Locate the cell with the specified text and output its (X, Y) center coordinate. 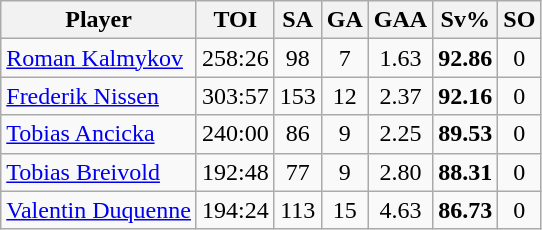
194:24 (235, 210)
Frederik Nissen (99, 96)
SA (298, 20)
Valentin Duquenne (99, 210)
86 (298, 134)
12 (344, 96)
GAA (400, 20)
7 (344, 58)
113 (298, 210)
192:48 (235, 172)
86.73 (466, 210)
15 (344, 210)
98 (298, 58)
2.37 (400, 96)
TOI (235, 20)
4.63 (400, 210)
88.31 (466, 172)
2.25 (400, 134)
89.53 (466, 134)
Tobias Ancicka (99, 134)
92.86 (466, 58)
Roman Kalmykov (99, 58)
153 (298, 96)
Tobias Breivold (99, 172)
92.16 (466, 96)
SO (520, 20)
258:26 (235, 58)
240:00 (235, 134)
Player (99, 20)
GA (344, 20)
303:57 (235, 96)
77 (298, 172)
Sv% (466, 20)
2.80 (400, 172)
1.63 (400, 58)
